Find where the given text appears and provide that cell's center as (X, Y) coordinate. 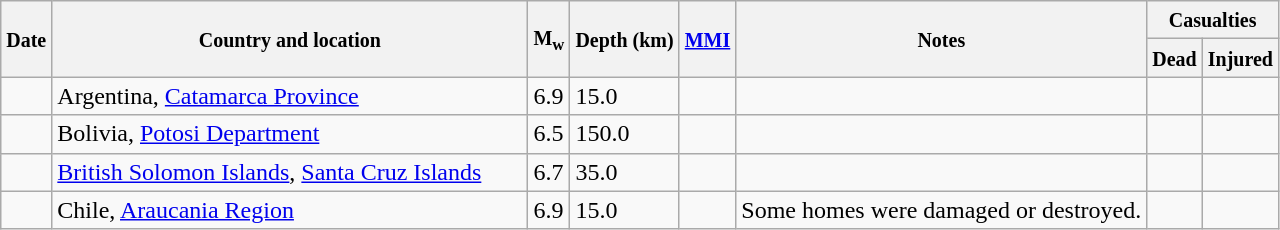
Injured (1240, 58)
Dead (1175, 58)
Casualties (1213, 20)
6.5 (549, 134)
Mw (549, 39)
Depth (km) (624, 39)
35.0 (624, 172)
6.7 (549, 172)
Country and location (290, 39)
Argentina, Catamarca Province (290, 96)
Date (26, 39)
Notes (942, 39)
Bolivia, Potosi Department (290, 134)
Chile, Araucania Region (290, 210)
Some homes were damaged or destroyed. (942, 210)
British Solomon Islands, Santa Cruz Islands (290, 172)
MMI (708, 39)
150.0 (624, 134)
